For the text-containing cell, return its midpoint in [x, y] coordinate format. 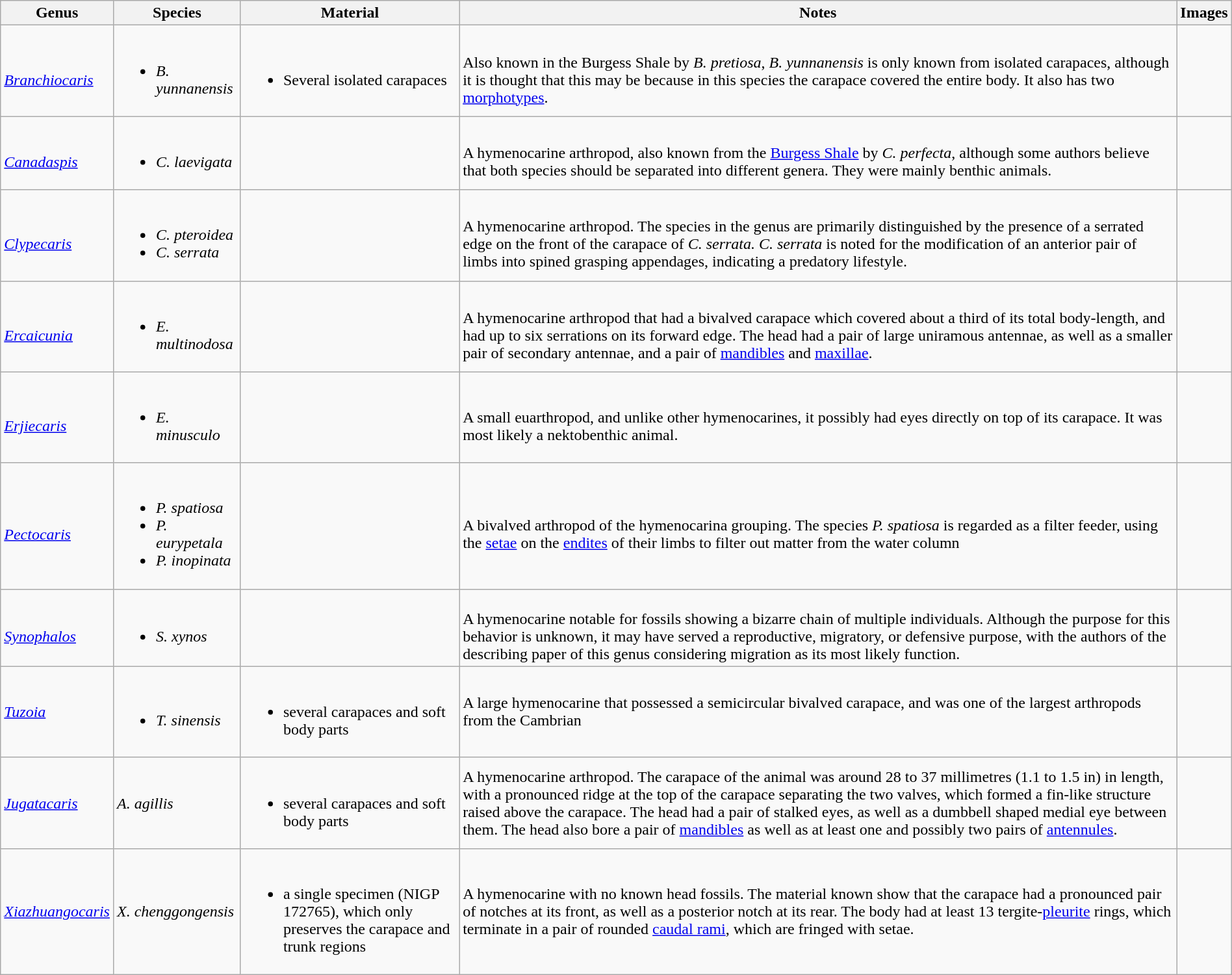
Branchiocaris [57, 71]
Images [1204, 13]
Genus [57, 13]
A. agillis [177, 803]
S. xynos [177, 628]
C. pteroideaC. serrata [177, 235]
C. laevigata [177, 153]
Xiazhuangocaris [57, 911]
A large hymenocarine that possessed a semicircular bivalved carapace, and was one of the largest arthropods from the Cambrian [818, 712]
a single specimen (NIGP 172765), which only preserves the carapace and trunk regions [350, 911]
Material [350, 13]
Notes [818, 13]
E. minusculo [177, 417]
Canadaspis [57, 153]
T. sinensis [177, 712]
Ercaicunia [57, 326]
Tuzoia [57, 712]
B. yunnanensis [177, 71]
Synophalos [57, 628]
Species [177, 13]
P. spatiosaP. eurypetalaP. inopinata [177, 526]
X. chenggongensis [177, 911]
Pectocaris [57, 526]
Several isolated carapaces [350, 71]
Clypecaris [57, 235]
Erjiecaris [57, 417]
E. multinodosa [177, 326]
Jugatacaris [57, 803]
A small euarthropod, and unlike other hymenocarines, it possibly had eyes directly on top of its carapace. It was most likely a nektobenthic animal. [818, 417]
